Return the (x, y) coordinate for the center point of the cell that contains the specified text.  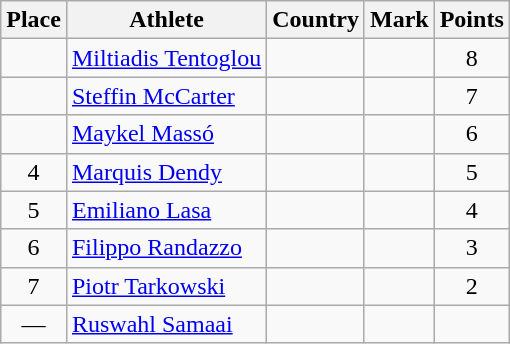
Place (34, 20)
Ruswahl Samaai (166, 324)
Miltiadis Tentoglou (166, 58)
— (34, 324)
Marquis Dendy (166, 172)
Country (316, 20)
Piotr Tarkowski (166, 286)
Athlete (166, 20)
Maykel Massó (166, 134)
3 (472, 248)
Mark (399, 20)
2 (472, 286)
Points (472, 20)
Emiliano Lasa (166, 210)
8 (472, 58)
Steffin McCarter (166, 96)
Filippo Randazzo (166, 248)
